Search for the cell housing the specified text and yield its (X, Y) center coordinate. 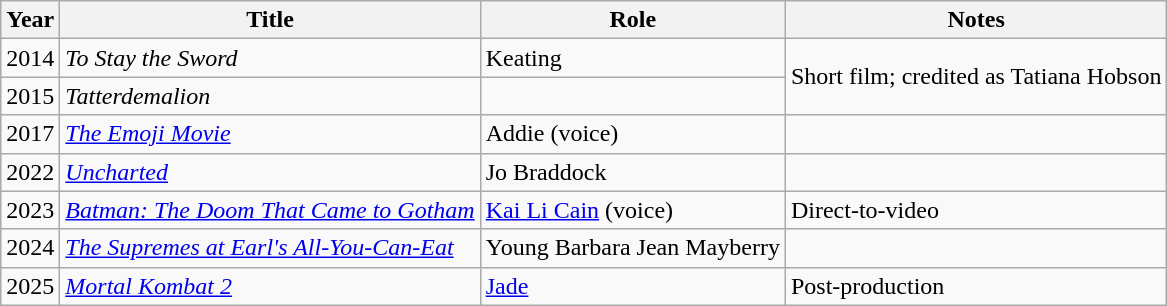
Kai Li Cain (voice) (632, 210)
Addie (voice) (632, 134)
Direct-to-video (976, 210)
Role (632, 20)
2014 (30, 58)
2022 (30, 172)
Short film; credited as Tatiana Hobson (976, 77)
Uncharted (270, 172)
Year (30, 20)
Keating (632, 58)
2017 (30, 134)
Young Barbara Jean Mayberry (632, 248)
Title (270, 20)
Jade (632, 286)
The Supremes at Earl's All-You-Can-Eat (270, 248)
2023 (30, 210)
Jo Braddock (632, 172)
2015 (30, 96)
Post-production (976, 286)
Tatterdemalion (270, 96)
Batman: The Doom That Came to Gotham (270, 210)
2025 (30, 286)
2024 (30, 248)
Notes (976, 20)
The Emoji Movie (270, 134)
To Stay the Sword (270, 58)
Mortal Kombat 2 (270, 286)
